Identify which cell holds the provided text, then report its [X, Y] central coordinate. 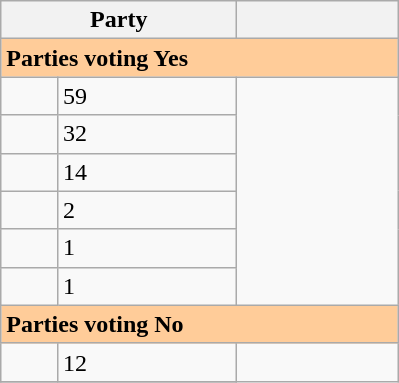
Parties voting Yes [200, 58]
Party [119, 20]
32 [146, 134]
2 [146, 210]
59 [146, 96]
Parties voting No [200, 324]
12 [146, 362]
14 [146, 172]
